Detect which cell encompasses the target text, then output its (X, Y) center coordinate. 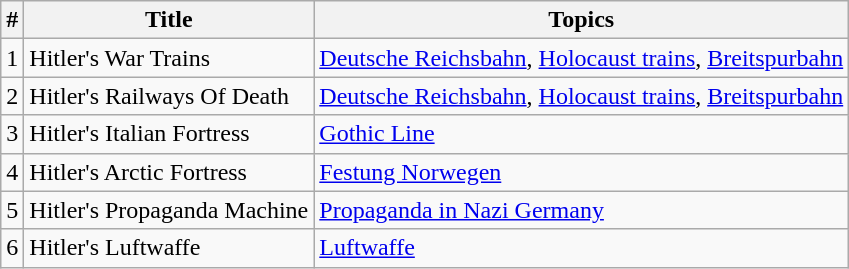
1 (12, 58)
Hitler's Propaganda Machine (169, 210)
4 (12, 172)
6 (12, 248)
Propaganda in Nazi Germany (582, 210)
3 (12, 134)
# (12, 20)
Hitler's Luftwaffe (169, 248)
Topics (582, 20)
Hitler's Arctic Fortress (169, 172)
Gothic Line (582, 134)
Title (169, 20)
Luftwaffe (582, 248)
Hitler's Railways Of Death (169, 96)
5 (12, 210)
Hitler's Italian Fortress (169, 134)
2 (12, 96)
Festung Norwegen (582, 172)
Hitler's War Trains (169, 58)
